Provide the (X, Y) coordinate of the cell's center where the given text is located.  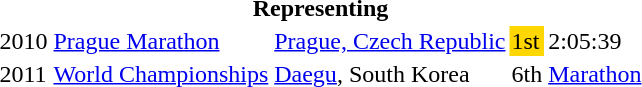
Prague, Czech Republic (390, 41)
1st (527, 41)
Prague Marathon (161, 41)
